For the text-containing cell, return its midpoint in [x, y] coordinate format. 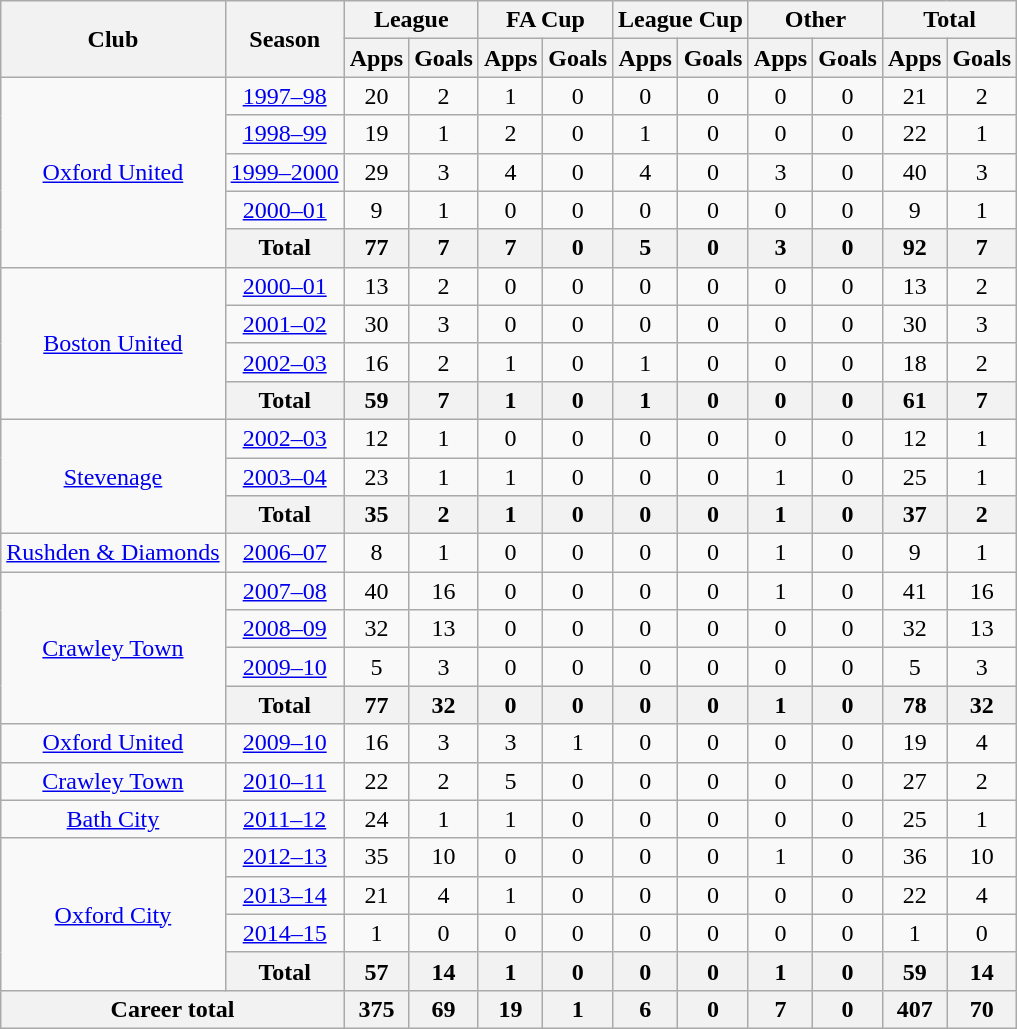
Career total [172, 1009]
20 [376, 96]
1999–2000 [284, 172]
70 [982, 1009]
61 [914, 400]
29 [376, 172]
23 [376, 477]
24 [376, 819]
1998–99 [284, 134]
36 [914, 857]
Rushden & Diamonds [113, 553]
1997–98 [284, 96]
2008–09 [284, 629]
2006–07 [284, 553]
2003–04 [284, 477]
Boston United [113, 343]
27 [914, 781]
37 [914, 515]
Stevenage [113, 476]
League [411, 20]
57 [376, 971]
Other [815, 20]
78 [914, 705]
2014–15 [284, 933]
2012–13 [284, 857]
Bath City [113, 819]
2007–08 [284, 591]
League Cup [681, 20]
18 [914, 362]
8 [376, 553]
Club [113, 39]
41 [914, 591]
92 [914, 248]
375 [376, 1009]
69 [444, 1009]
Season [284, 39]
407 [914, 1009]
2001–02 [284, 324]
6 [646, 1009]
FA Cup [545, 20]
2013–14 [284, 895]
2010–11 [284, 781]
Oxford City [113, 914]
2011–12 [284, 819]
